For the text-containing cell, return its midpoint in [x, y] coordinate format. 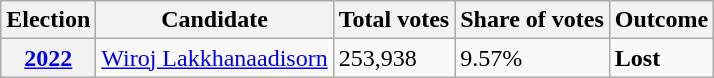
Candidate [214, 20]
2022 [48, 58]
Wiroj Lakkhanaadisorn [214, 58]
Total votes [394, 20]
9.57% [532, 58]
253,938 [394, 58]
Share of votes [532, 20]
Outcome [661, 20]
Election [48, 20]
Lost [661, 58]
